From the cell containing the given text, extract its center point as (x, y) coordinate. 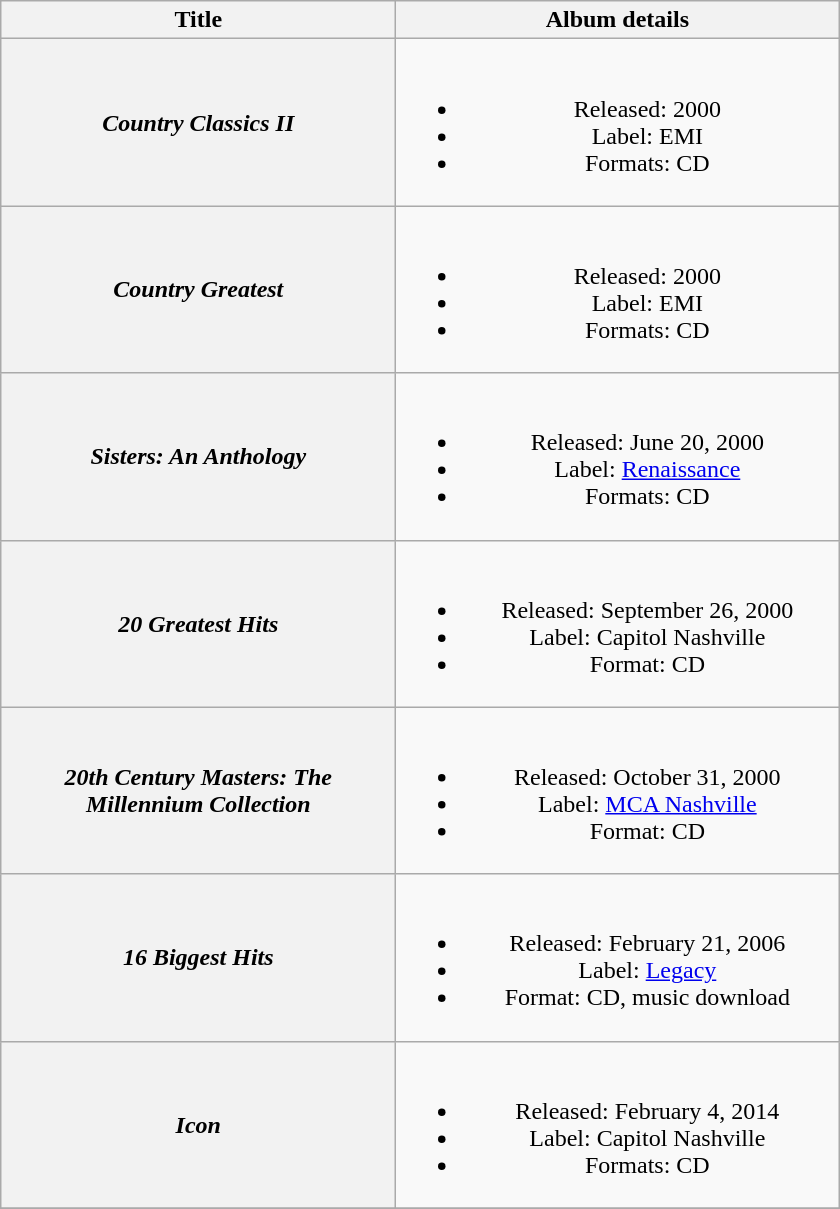
Released: October 31, 2000Label: MCA NashvilleFormat: CD (618, 790)
Released: September 26, 2000Label: Capitol NashvilleFormat: CD (618, 624)
Album details (618, 20)
Released: June 20, 2000Label: RenaissanceFormats: CD (618, 456)
Icon (198, 1124)
20th Century Masters: The Millennium Collection (198, 790)
Title (198, 20)
Sisters: An Anthology (198, 456)
Released: February 4, 2014Label: Capitol NashvilleFormats: CD (618, 1124)
Country Classics II (198, 122)
20 Greatest Hits (198, 624)
Released: February 21, 2006Label: LegacyFormat: CD, music download (618, 958)
Country Greatest (198, 290)
16 Biggest Hits (198, 958)
